Capture the cell that displays the provided text and extract its (X, Y) central coordinate. 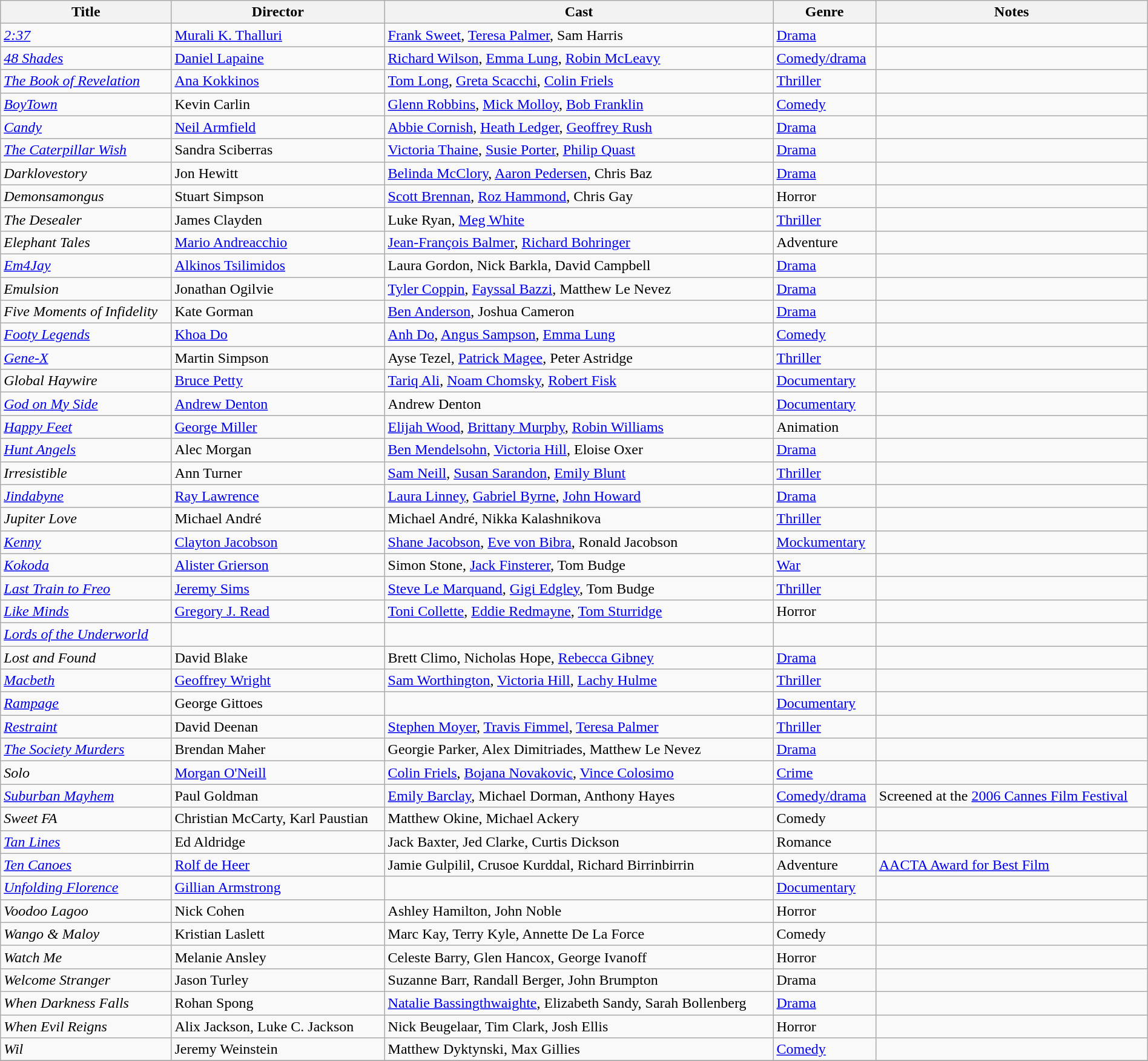
James Clayden (278, 219)
Richard Wilson, Emma Lung, Robin McLeavy (579, 58)
Ben Anderson, Joshua Cameron (579, 312)
Jason Turley (278, 980)
Brett Climo, Nicholas Hope, Rebecca Gibney (579, 657)
Belinda McClory, Aaron Pedersen, Chris Baz (579, 173)
Nick Cohen (278, 911)
Footy Legends (86, 335)
Animation (825, 427)
Colin Friels, Bojana Novakovic, Vince Colosimo (579, 773)
Matthew Okine, Michael Ackery (579, 819)
Wil (86, 1049)
Welcome Stranger (86, 980)
Christian McCarty, Karl Paustian (278, 819)
Rolf de Heer (278, 865)
Paul Goldman (278, 796)
Stephen Moyer, Travis Fimmel, Teresa Palmer (579, 727)
Tan Lines (86, 842)
Mockumentary (825, 542)
Global Haywire (86, 381)
Darklovestory (86, 173)
David Blake (278, 657)
Alec Morgan (278, 450)
Steve Le Marquand, Gigi Edgley, Tom Budge (579, 588)
Natalie Bassingthwaighte, Elizabeth Sandy, Sarah Bollenberg (579, 1003)
Kenny (86, 542)
Cast (579, 12)
Tyler Coppin, Fayssal Bazzi, Matthew Le Nevez (579, 289)
Sandra Sciberras (278, 150)
Ayse Tezel, Patrick Magee, Peter Astridge (579, 358)
David Deenan (278, 727)
Clayton Jacobson (278, 542)
Ten Canoes (86, 865)
Crime (825, 773)
Unfolding Florence (86, 888)
Elephant Tales (86, 242)
Abbie Cornish, Heath Ledger, Geoffrey Rush (579, 127)
Kate Gorman (278, 312)
Restraint (86, 727)
Jeremy Sims (278, 588)
Genre (825, 12)
Suzanne Barr, Randall Berger, John Brumpton (579, 980)
Jonathan Ogilvie (278, 289)
Toni Collette, Eddie Redmayne, Tom Sturridge (579, 611)
Alister Grierson (278, 565)
Ana Kokkinos (278, 81)
Director (278, 12)
Macbeth (86, 681)
Voodoo Lagoo (86, 911)
Irresistible (86, 473)
Gillian Armstrong (278, 888)
Title (86, 12)
Shane Jacobson, Eve von Bibra, Ronald Jacobson (579, 542)
Martin Simpson (278, 358)
Matthew Dyktynski, Max Gillies (579, 1049)
Happy Feet (86, 427)
The Society Murders (86, 750)
Luke Ryan, Meg White (579, 219)
Hunt Angels (86, 450)
Notes (1011, 12)
Rampage (86, 704)
Em4Jay (86, 265)
Laura Gordon, Nick Barkla, David Campbell (579, 265)
Sweet FA (86, 819)
Ed Aldridge (278, 842)
Simon Stone, Jack Finsterer, Tom Budge (579, 565)
God on My Side (86, 404)
Demonsamongus (86, 196)
Alkinos Tsilimidos (278, 265)
48 Shades (86, 58)
Mario Andreacchio (278, 242)
Alix Jackson, Luke C. Jackson (278, 1026)
Laura Linney, Gabriel Byrne, John Howard (579, 496)
Ann Turner (278, 473)
Kokoda (86, 565)
Glenn Robbins, Mick Molloy, Bob Franklin (579, 104)
Elijah Wood, Brittany Murphy, Robin Williams (579, 427)
Wango & Maloy (86, 934)
Ray Lawrence (278, 496)
Michael André (278, 519)
Scott Brennan, Roz Hammond, Chris Gay (579, 196)
Like Minds (86, 611)
Jindabyne (86, 496)
Georgie Parker, Alex Dimitriades, Matthew Le Nevez (579, 750)
Sam Worthington, Victoria Hill, Lachy Hulme (579, 681)
Emily Barclay, Michael Dorman, Anthony Hayes (579, 796)
Watch Me (86, 957)
When Evil Reigns (86, 1026)
Tariq Ali, Noam Chomsky, Robert Fisk (579, 381)
Screened at the 2006 Cannes Film Festival (1011, 796)
Jamie Gulpilil, Crusoe Kurddal, Richard Birrinbirrin (579, 865)
Ashley Hamilton, John Noble (579, 911)
Daniel Lapaine (278, 58)
Brendan Maher (278, 750)
Jean-François Balmer, Richard Bohringer (579, 242)
Candy (86, 127)
Anh Do, Angus Sampson, Emma Lung (579, 335)
Rohan Spong (278, 1003)
The Desealer (86, 219)
Bruce Petty (278, 381)
Suburban Mayhem (86, 796)
Sam Neill, Susan Sarandon, Emily Blunt (579, 473)
Gregory J. Read (278, 611)
Kevin Carlin (278, 104)
Geoffrey Wright (278, 681)
Lords of the Underworld (86, 634)
Kristian Laslett (278, 934)
The Caterpillar Wish (86, 150)
War (825, 565)
Marc Kay, Terry Kyle, Annette De La Force (579, 934)
Solo (86, 773)
Jeremy Weinstein (278, 1049)
Celeste Barry, Glen Hancox, George Ivanoff (579, 957)
Murali K. Thalluri (278, 35)
Victoria Thaine, Susie Porter, Philip Quast (579, 150)
BoyTown (86, 104)
George Gittoes (278, 704)
Stuart Simpson (278, 196)
Gene-X (86, 358)
Melanie Ansley (278, 957)
Jack Baxter, Jed Clarke, Curtis Dickson (579, 842)
AACTA Award for Best Film (1011, 865)
Frank Sweet, Teresa Palmer, Sam Harris (579, 35)
Michael André, Nikka Kalashnikova (579, 519)
Tom Long, Greta Scacchi, Colin Friels (579, 81)
Khoa Do (278, 335)
Neil Armfield (278, 127)
2:37 (86, 35)
Jupiter Love (86, 519)
Jon Hewitt (278, 173)
Last Train to Freo (86, 588)
Morgan O'Neill (278, 773)
The Book of Revelation (86, 81)
George Miller (278, 427)
Romance (825, 842)
Nick Beugelaar, Tim Clark, Josh Ellis (579, 1026)
Lost and Found (86, 657)
When Darkness Falls (86, 1003)
Five Moments of Infidelity (86, 312)
Emulsion (86, 289)
Ben Mendelsohn, Victoria Hill, Eloise Oxer (579, 450)
